Extract the [X, Y] coordinate from the center of the cell holding the provided text.  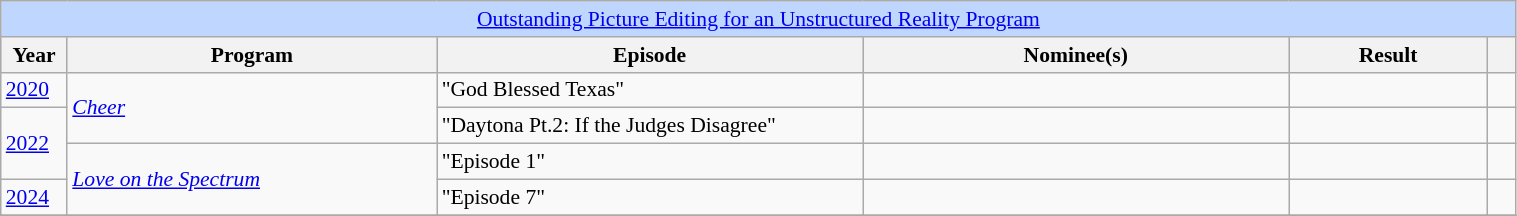
Nominee(s) [1076, 55]
Episode [650, 55]
Love on the Spectrum [252, 180]
"Daytona Pt.2: If the Judges Disagree" [650, 126]
"Episode 1" [650, 162]
Result [1388, 55]
2024 [34, 197]
Outstanding Picture Editing for an Unstructured Reality Program [758, 19]
2020 [34, 90]
"God Blessed Texas" [650, 90]
"Episode 7" [650, 197]
2022 [34, 144]
Program [252, 55]
Year [34, 55]
Cheer [252, 108]
